Pinpoint the cell where the given text exists, returning its (X, Y) midpoint coordinate. 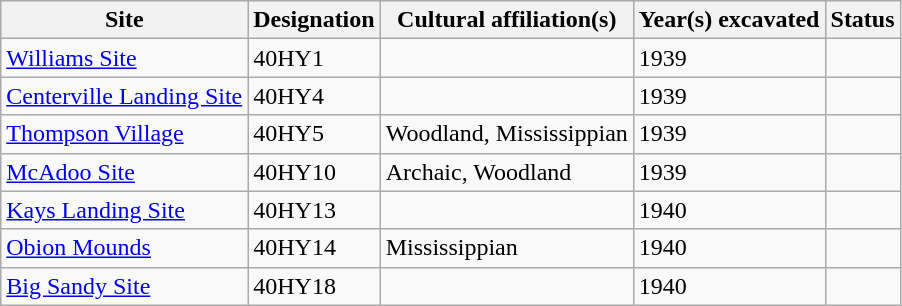
Kays Landing Site (124, 210)
Site (124, 20)
Mississippian (506, 248)
40HY18 (314, 286)
Obion Mounds (124, 248)
Woodland, Mississippian (506, 134)
40HY10 (314, 172)
Thompson Village (124, 134)
40HY14 (314, 248)
Designation (314, 20)
Year(s) excavated (729, 20)
40HY5 (314, 134)
Archaic, Woodland (506, 172)
40HY1 (314, 58)
Status (862, 20)
40HY4 (314, 96)
Centerville Landing Site (124, 96)
Big Sandy Site (124, 286)
McAdoo Site (124, 172)
Williams Site (124, 58)
40HY13 (314, 210)
Cultural affiliation(s) (506, 20)
